Output the [x, y] coordinate of the center of the cell containing the given text.  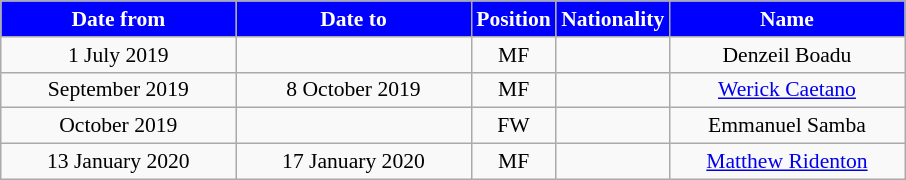
Nationality [612, 19]
Position [514, 19]
Emmanuel Samba [786, 126]
8 October 2019 [354, 90]
October 2019 [118, 126]
September 2019 [118, 90]
Werick Caetano [786, 90]
Matthew Ridenton [786, 162]
13 January 2020 [118, 162]
Denzeil Boadu [786, 55]
FW [514, 126]
1 July 2019 [118, 55]
Date from [118, 19]
17 January 2020 [354, 162]
Date to [354, 19]
Name [786, 19]
